Scan for the cell matching the given text and deliver its (x, y) coordinate at center. 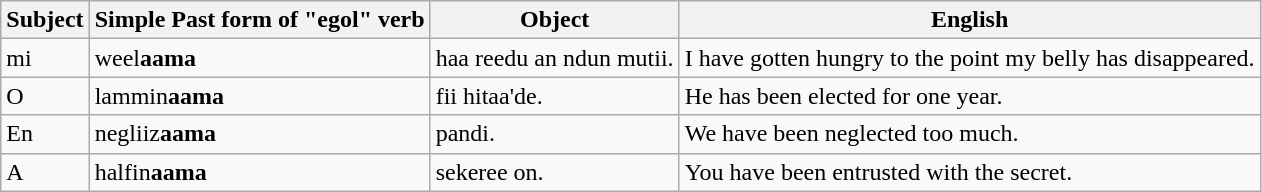
weelaama (260, 58)
haa reedu an ndun mutii. (554, 58)
We have been neglected too much. (970, 134)
I have gotten hungry to the point my belly has disappeared. (970, 58)
Subject (45, 20)
halfinaama (260, 172)
O (45, 96)
lamminaama (260, 96)
mi (45, 58)
negliizaama (260, 134)
A (45, 172)
pandi. (554, 134)
English (970, 20)
You have been entrusted with the secret. (970, 172)
He has been elected for one year. (970, 96)
fii hitaa'de. (554, 96)
En (45, 134)
Object (554, 20)
sekeree on. (554, 172)
Simple Past form of "egol" verb (260, 20)
